Extract the [x, y] coordinate from the center of the cell holding the provided text.  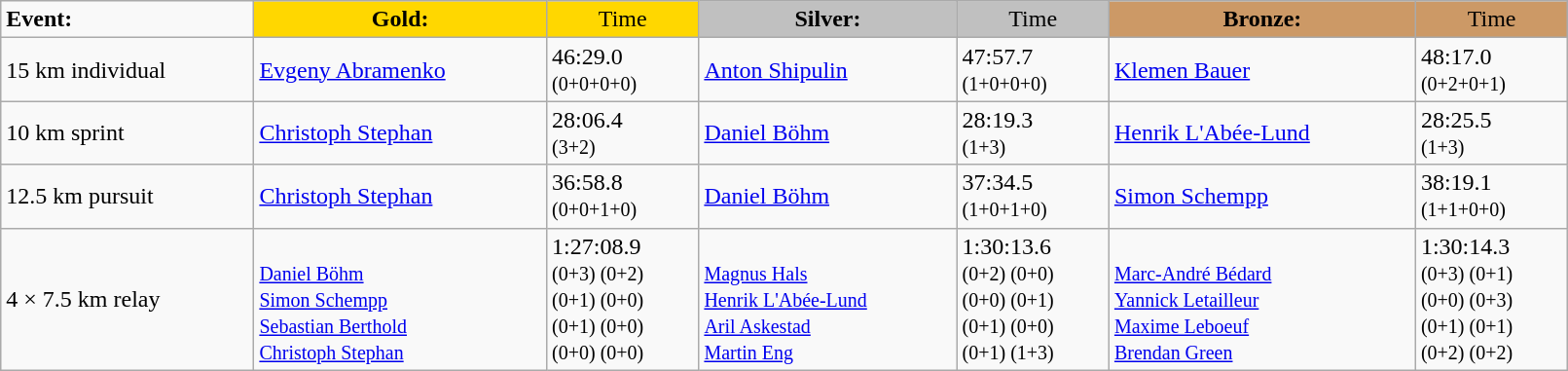
38:19.1(1+1+0+0) [1491, 197]
Bronze: [1261, 19]
Klemen Bauer [1261, 70]
28:19.3(1+3) [1033, 132]
36:58.8(0+0+1+0) [623, 197]
1:30:13.6(0+2) (0+0)(0+0) (0+1) (0+1) (0+0)(0+1) (1+3) [1033, 299]
Event: [128, 19]
12.5 km pursuit [128, 197]
Daniel BöhmSimon SchemppSebastian BertholdChristoph Stephan [401, 299]
48:17.0(0+2+0+1) [1491, 70]
Magnus HalsHenrik L'Abée-LundAril AskestadMartin Eng [827, 299]
Henrik L'Abée-Lund [1261, 132]
Silver: [827, 19]
4 × 7.5 km relay [128, 299]
Evgeny Abramenko [401, 70]
Anton Shipulin [827, 70]
Marc-André BédardYannick LetailleurMaxime LeboeufBrendan Green [1261, 299]
15 km individual [128, 70]
28:06.4(3+2) [623, 132]
47:57.7(1+0+0+0) [1033, 70]
Gold: [401, 19]
1:27:08.9(0+3) (0+2)(0+1) (0+0)(0+1) (0+0)(0+0) (0+0) [623, 299]
28:25.5(1+3) [1491, 132]
10 km sprint [128, 132]
Simon Schempp [1261, 197]
46:29.0(0+0+0+0) [623, 70]
37:34.5(1+0+1+0) [1033, 197]
1:30:14.3(0+3) (0+1)(0+0) (0+3)(0+1) (0+1)(0+2) (0+2) [1491, 299]
